Identify which cell holds the provided text, then report its [x, y] central coordinate. 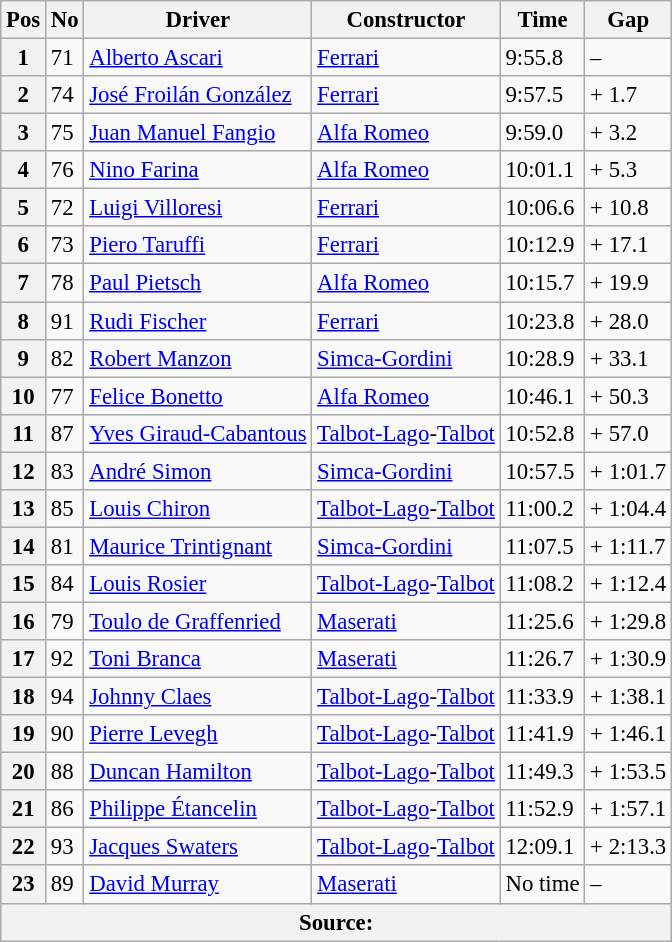
73 [65, 245]
+ 1:12.4 [628, 584]
91 [65, 321]
72 [65, 208]
+ 17.1 [628, 245]
5 [24, 208]
Philippe Étancelin [198, 809]
Gap [628, 20]
10:57.5 [542, 471]
13 [24, 509]
1 [24, 58]
11:08.2 [542, 584]
10:23.8 [542, 321]
Jacques Swaters [198, 847]
+ 50.3 [628, 396]
Toulo de Graffenried [198, 621]
Yves Giraud-Cabantous [198, 433]
10:15.7 [542, 283]
79 [65, 621]
21 [24, 809]
Pos [24, 20]
11:26.7 [542, 659]
11:41.9 [542, 734]
85 [65, 509]
10:01.1 [542, 170]
11:52.9 [542, 809]
+ 28.0 [628, 321]
No [65, 20]
84 [65, 584]
82 [65, 358]
André Simon [198, 471]
94 [65, 697]
16 [24, 621]
10:28.9 [542, 358]
+ 1.7 [628, 95]
José Froilán González [198, 95]
18 [24, 697]
10:46.1 [542, 396]
14 [24, 546]
11:00.2 [542, 509]
+ 1:29.8 [628, 621]
Louis Chiron [198, 509]
+ 57.0 [628, 433]
2 [24, 95]
10:12.9 [542, 245]
+ 1:04.4 [628, 509]
11:07.5 [542, 546]
9:57.5 [542, 95]
+ 3.2 [628, 133]
11:25.6 [542, 621]
9 [24, 358]
90 [65, 734]
10 [24, 396]
Nino Farina [198, 170]
76 [65, 170]
+ 1:38.1 [628, 697]
Rudi Fischer [198, 321]
+ 1:30.9 [628, 659]
10:52.8 [542, 433]
19 [24, 734]
23 [24, 885]
Pierre Levegh [198, 734]
8 [24, 321]
3 [24, 133]
+ 1:01.7 [628, 471]
Luigi Villoresi [198, 208]
87 [65, 433]
4 [24, 170]
89 [65, 885]
Constructor [406, 20]
74 [65, 95]
David Murray [198, 885]
Source: [336, 922]
+ 5.3 [628, 170]
Alberto Ascari [198, 58]
Felice Bonetto [198, 396]
12:09.1 [542, 847]
+ 1:53.5 [628, 772]
17 [24, 659]
9:55.8 [542, 58]
Piero Taruffi [198, 245]
81 [65, 546]
+ 33.1 [628, 358]
20 [24, 772]
+ 1:11.7 [628, 546]
+ 2:13.3 [628, 847]
No time [542, 885]
88 [65, 772]
11 [24, 433]
9:59.0 [542, 133]
Duncan Hamilton [198, 772]
12 [24, 471]
6 [24, 245]
+ 10.8 [628, 208]
77 [65, 396]
86 [65, 809]
+ 1:46.1 [628, 734]
83 [65, 471]
+ 1:57.1 [628, 809]
Robert Manzon [198, 358]
22 [24, 847]
Paul Pietsch [198, 283]
11:49.3 [542, 772]
92 [65, 659]
75 [65, 133]
Time [542, 20]
+ 19.9 [628, 283]
Juan Manuel Fangio [198, 133]
Maurice Trintignant [198, 546]
71 [65, 58]
Louis Rosier [198, 584]
Johnny Claes [198, 697]
7 [24, 283]
15 [24, 584]
Driver [198, 20]
93 [65, 847]
78 [65, 283]
10:06.6 [542, 208]
11:33.9 [542, 697]
Toni Branca [198, 659]
